Return the [X, Y] coordinate for the center point of the cell that contains the specified text.  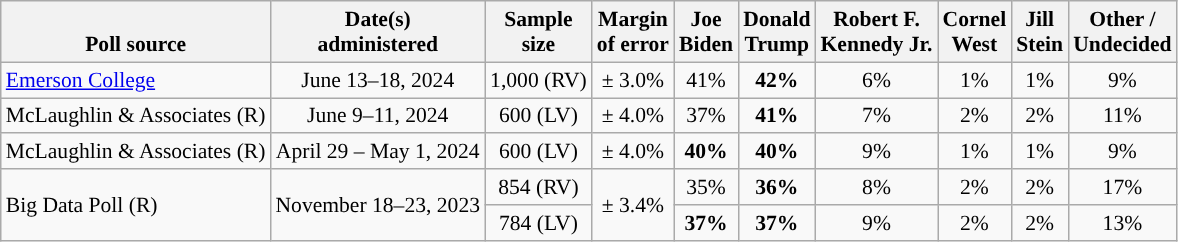
854 (RV) [538, 187]
35% [706, 187]
Big Data Poll (R) [136, 204]
June 13–18, 2024 [378, 80]
13% [1122, 223]
Robert F.Kennedy Jr. [876, 32]
± 3.0% [633, 80]
DonaldTrump [776, 32]
Samplesize [538, 32]
42% [776, 80]
CornelWest [975, 32]
17% [1122, 187]
Date(s)administered [378, 32]
11% [1122, 116]
7% [876, 116]
Emerson College [136, 80]
JillStein [1040, 32]
8% [876, 187]
June 9–11, 2024 [378, 116]
Other /Undecided [1122, 32]
784 (LV) [538, 223]
Marginof error [633, 32]
36% [776, 187]
JoeBiden [706, 32]
6% [876, 80]
November 18–23, 2023 [378, 204]
1,000 (RV) [538, 80]
April 29 – May 1, 2024 [378, 152]
± 3.4% [633, 204]
Poll source [136, 32]
